For the text-containing cell, return its midpoint in [X, Y] coordinate format. 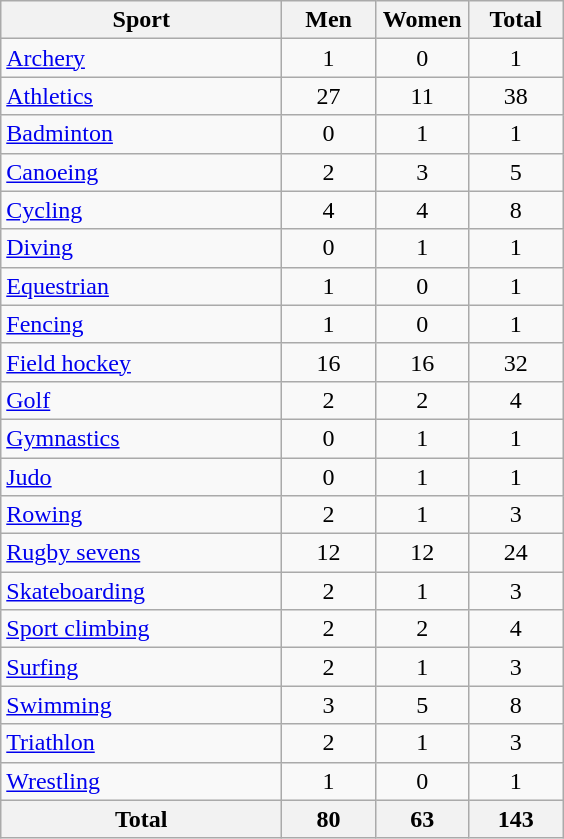
24 [516, 553]
27 [329, 96]
Rowing [142, 515]
Archery [142, 58]
80 [329, 819]
Golf [142, 400]
Sport [142, 20]
63 [422, 819]
Field hockey [142, 362]
Rugby sevens [142, 553]
Surfing [142, 667]
Gymnastics [142, 438]
Canoeing [142, 172]
11 [422, 96]
Wrestling [142, 781]
143 [516, 819]
Cycling [142, 210]
Diving [142, 248]
Fencing [142, 324]
38 [516, 96]
Equestrian [142, 286]
Skateboarding [142, 591]
Sport climbing [142, 629]
Men [329, 20]
32 [516, 362]
Triathlon [142, 743]
Badminton [142, 134]
Women [422, 20]
Swimming [142, 705]
Judo [142, 477]
Athletics [142, 96]
